For the text-containing cell, return its midpoint in (X, Y) coordinate format. 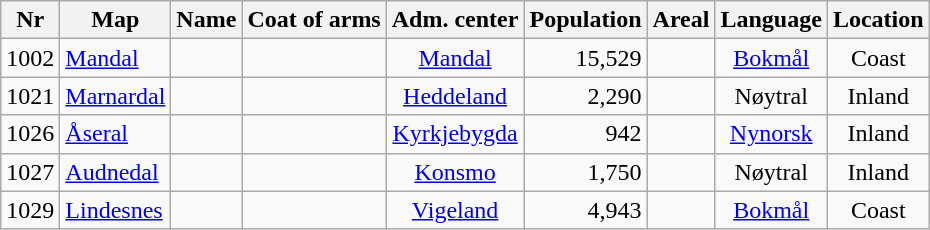
Map (116, 20)
1021 (30, 96)
Nr (30, 20)
1002 (30, 58)
1,750 (586, 172)
Language (771, 20)
Population (586, 20)
Coat of arms (314, 20)
4,943 (586, 210)
1026 (30, 134)
Location (878, 20)
942 (586, 134)
Lindesnes (116, 210)
1027 (30, 172)
Kyrkjebygda (455, 134)
Marnardal (116, 96)
Audnedal (116, 172)
Konsmo (455, 172)
Vigeland (455, 210)
Nynorsk (771, 134)
1029 (30, 210)
15,529 (586, 58)
Name (206, 20)
2,290 (586, 96)
Areal (681, 20)
Heddeland (455, 96)
Adm. center (455, 20)
Åseral (116, 134)
